Return [x, y] of the center of cell containing provided text 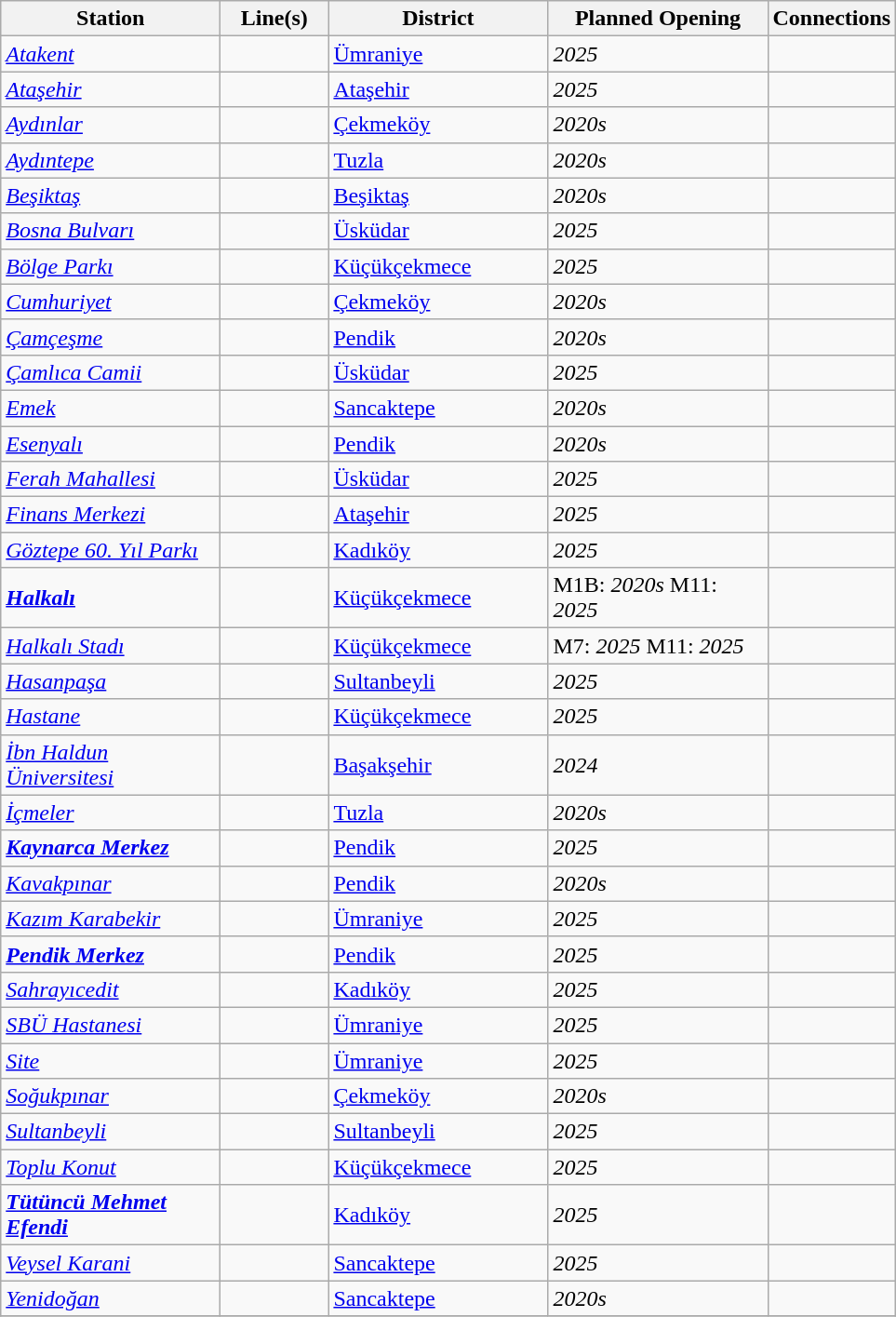
M7: 2025 M11: 2025 [658, 646]
Halkalı [111, 598]
Soğukpınar [111, 1096]
Hastane [111, 717]
Başakşehir [438, 765]
Kaynarca Merkez [111, 848]
Kavakpınar [111, 883]
Tütüncü Mehmet Efendi [111, 1216]
Connections [832, 19]
SBÜ Hastanesi [111, 1025]
Çamçeşme [111, 337]
Bölge Parkı [111, 266]
Site [111, 1060]
Emek [111, 408]
District [438, 19]
2024 [658, 765]
Göztepe 60. Yıl Parkı [111, 550]
Sahrayıcedit [111, 989]
Aydınlar [111, 125]
İbn Haldun Üniversitesi [111, 765]
Halkalı Stadı [111, 646]
Aydıntepe [111, 160]
Ferah Mahallesi [111, 479]
M1B: 2020s M11: 2025 [658, 598]
Toplu Konut [111, 1167]
Planned Opening [658, 19]
Cumhuriyet [111, 302]
Finans Merkezi [111, 515]
Çamlıca Camii [111, 372]
İçmeler [111, 813]
Esenyalı [111, 444]
Line(s) [274, 19]
Kazım Karabekir [111, 919]
Yenidoğan [111, 1298]
Veysel Karani [111, 1263]
Bosna Bulvarı [111, 231]
Atakent [111, 54]
Hasanpaşa [111, 681]
Station [111, 19]
Pendik Merkez [111, 954]
